Extract the (x, y) coordinate from the center of the cell holding the provided text.  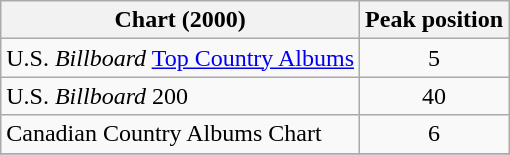
U.S. Billboard Top Country Albums (180, 58)
6 (434, 134)
U.S. Billboard 200 (180, 96)
Chart (2000) (180, 20)
40 (434, 96)
Canadian Country Albums Chart (180, 134)
5 (434, 58)
Peak position (434, 20)
